From the cell containing the given text, extract its center point as (X, Y) coordinate. 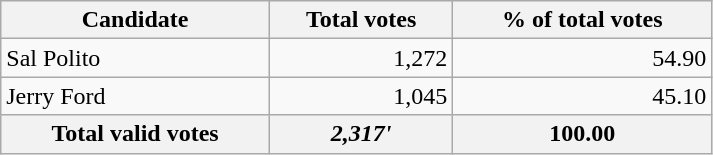
% of total votes (582, 20)
Total votes (360, 20)
Total valid votes (136, 134)
1,045 (360, 96)
54.90 (582, 58)
1,272 (360, 58)
45.10 (582, 96)
Candidate (136, 20)
2,317' (360, 134)
100.00 (582, 134)
Sal Polito (136, 58)
Jerry Ford (136, 96)
